From the cell containing the given text, extract its center point as [x, y] coordinate. 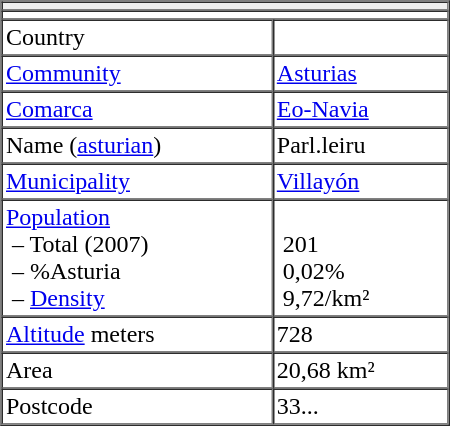
Comarca [138, 110]
Area [138, 370]
Name (asturian) [138, 146]
20,68 km² [360, 370]
Country [138, 38]
201 0,02% 9,72/km² [360, 258]
Parl.leiru [360, 146]
728 [360, 334]
33... [360, 406]
Altitude meters [138, 334]
Postcode [138, 406]
Asturias [360, 74]
Municipality [138, 182]
Villayón [360, 182]
Eo-Navia [360, 110]
Population – Total (2007) – %Asturia – Density [138, 258]
Community [138, 74]
